From the cell containing the given text, extract its center point as (X, Y) coordinate. 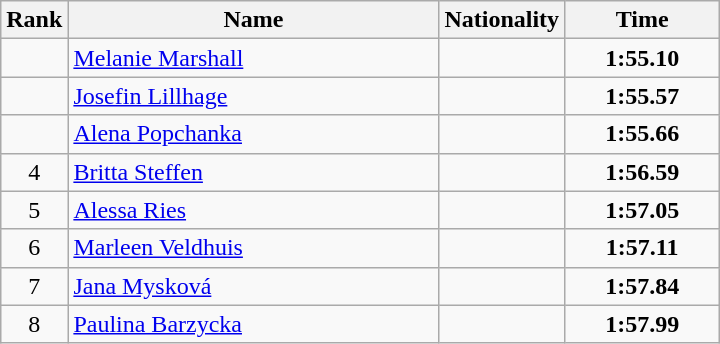
1:57.11 (642, 248)
1:56.59 (642, 172)
5 (34, 210)
7 (34, 286)
Paulina Barzycka (254, 324)
1:57.05 (642, 210)
Name (254, 20)
Alena Popchanka (254, 134)
1:55.10 (642, 58)
Josefin Lillhage (254, 96)
1:55.66 (642, 134)
Marleen Veldhuis (254, 248)
1:57.84 (642, 286)
Melanie Marshall (254, 58)
Time (642, 20)
Alessa Ries (254, 210)
8 (34, 324)
Jana Mysková (254, 286)
6 (34, 248)
1:57.99 (642, 324)
Rank (34, 20)
4 (34, 172)
1:55.57 (642, 96)
Britta Steffen (254, 172)
Nationality (502, 20)
